Pinpoint the cell where the given text exists, returning its [x, y] midpoint coordinate. 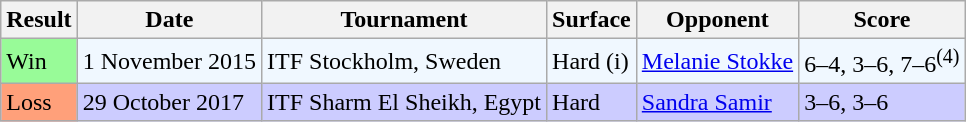
Tournament [404, 20]
Hard (i) [592, 62]
1 November 2015 [169, 62]
Surface [592, 20]
Melanie Stokke [717, 62]
ITF Stockholm, Sweden [404, 62]
Result [39, 20]
Loss [39, 102]
Date [169, 20]
Hard [592, 102]
ITF Sharm El Sheikh, Egypt [404, 102]
6–4, 3–6, 7–6(4) [882, 62]
29 October 2017 [169, 102]
Score [882, 20]
Win [39, 62]
Sandra Samir [717, 102]
3–6, 3–6 [882, 102]
Opponent [717, 20]
